Pinpoint the cell where the given text exists, returning its (x, y) midpoint coordinate. 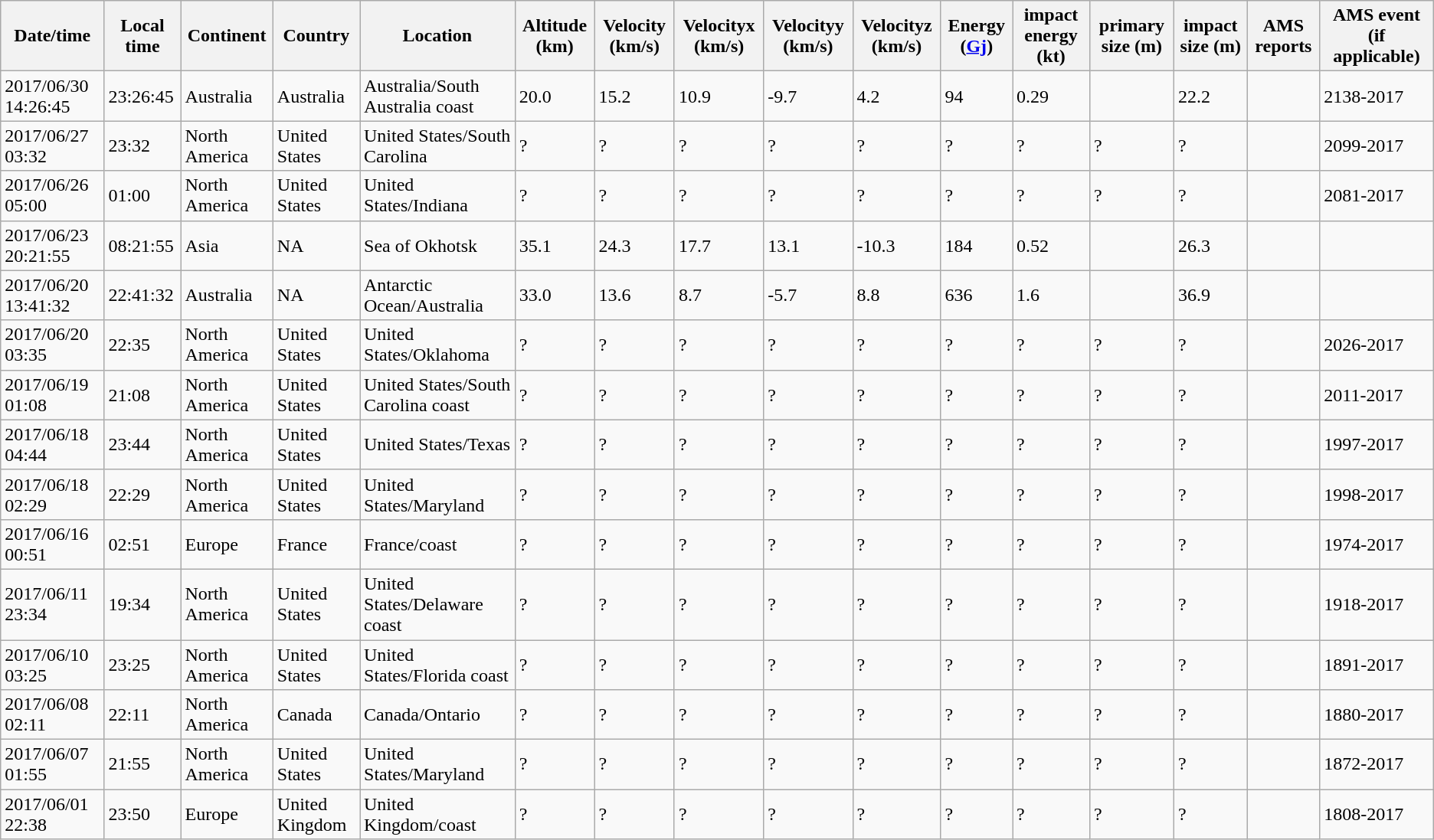
2017/06/20 03:35 (52, 345)
26.3 (1210, 245)
United States/Delaware coast (438, 604)
-10.3 (896, 245)
22:41:32 (142, 296)
Canada (316, 715)
4.2 (896, 96)
2017/06/16 00:51 (52, 544)
8.8 (896, 296)
Date/time (52, 36)
2017/06/26 05:00 (52, 196)
United States/Oklahoma (438, 345)
2026-2017 (1377, 345)
636 (977, 296)
United Kingdom (316, 815)
impact size (m) (1210, 36)
1974-2017 (1377, 544)
1891-2017 (1377, 665)
United States/Florida coast (438, 665)
2017/06/23 20:21:55 (52, 245)
8.7 (719, 296)
23:26:45 (142, 96)
2017/06/10 03:25 (52, 665)
24.3 (634, 245)
23:50 (142, 815)
0.52 (1051, 245)
United States/South Carolina coast (438, 395)
United States/South Carolina (438, 145)
2017/06/01 22:38 (52, 815)
01:00 (142, 196)
2017/06/18 04:44 (52, 444)
1880-2017 (1377, 715)
23:32 (142, 145)
primary size (m) (1131, 36)
15.2 (634, 96)
36.9 (1210, 296)
1997-2017 (1377, 444)
10.9 (719, 96)
13.6 (634, 296)
2138-2017 (1377, 96)
2017/06/20 13:41:32 (52, 296)
-9.7 (808, 96)
1872-2017 (1377, 764)
1.6 (1051, 296)
United States/Texas (438, 444)
1808-2017 (1377, 815)
21:55 (142, 764)
2099-2017 (1377, 145)
33.0 (555, 296)
Velocityz (km/s) (896, 36)
02:51 (142, 544)
United Kingdom/coast (438, 815)
2017/06/11 23:34 (52, 604)
AMS event (if applicable) (1377, 36)
23:25 (142, 665)
2081-2017 (1377, 196)
0.29 (1051, 96)
19:34 (142, 604)
22:11 (142, 715)
20.0 (555, 96)
AMS reports (1284, 36)
1918-2017 (1377, 604)
21:08 (142, 395)
Asia (227, 245)
France/coast (438, 544)
Australia/South Australia coast (438, 96)
2017/06/07 01:55 (52, 764)
Location (438, 36)
2017/06/19 01:08 (52, 395)
Country (316, 36)
184 (977, 245)
Sea of Okhotsk (438, 245)
Velocityy (km/s) (808, 36)
United States/Indiana (438, 196)
35.1 (555, 245)
23:44 (142, 444)
22:29 (142, 495)
2017/06/30 14:26:45 (52, 96)
impact energy (kt) (1051, 36)
2017/06/08 02:11 (52, 715)
Canada/Ontario (438, 715)
22:35 (142, 345)
2017/06/27 03:32 (52, 145)
2011-2017 (1377, 395)
Velocityx (km/s) (719, 36)
17.7 (719, 245)
Continent (227, 36)
Local time (142, 36)
2017/06/18 02:29 (52, 495)
22.2 (1210, 96)
08:21:55 (142, 245)
Energy (Gj) (977, 36)
Antarctic Ocean/Australia (438, 296)
Altitude (km) (555, 36)
-5.7 (808, 296)
13.1 (808, 245)
France (316, 544)
Velocity (km/s) (634, 36)
1998-2017 (1377, 495)
94 (977, 96)
